Pinpoint the cell where the given text exists, returning its (x, y) midpoint coordinate. 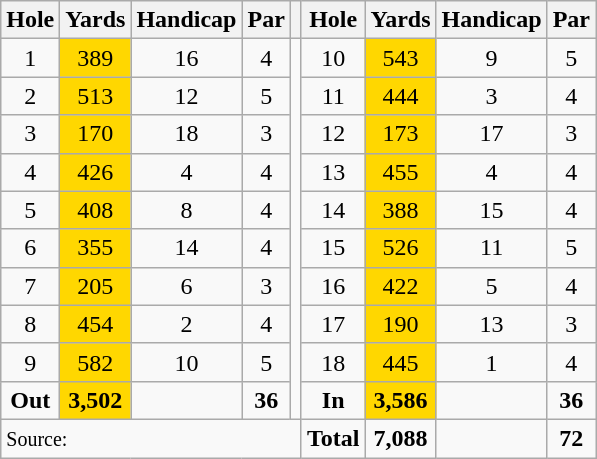
190 (400, 324)
445 (400, 362)
408 (96, 210)
422 (400, 286)
In (333, 400)
389 (96, 58)
543 (400, 58)
205 (96, 286)
388 (400, 210)
3,586 (400, 400)
3,502 (96, 400)
Source: (152, 438)
7,088 (400, 438)
Total (333, 438)
173 (400, 134)
355 (96, 248)
526 (400, 248)
513 (96, 96)
170 (96, 134)
72 (571, 438)
426 (96, 172)
582 (96, 362)
454 (96, 324)
Out (30, 400)
444 (400, 96)
7 (30, 286)
455 (400, 172)
